Locate the cell with the specified text and output its (x, y) center coordinate. 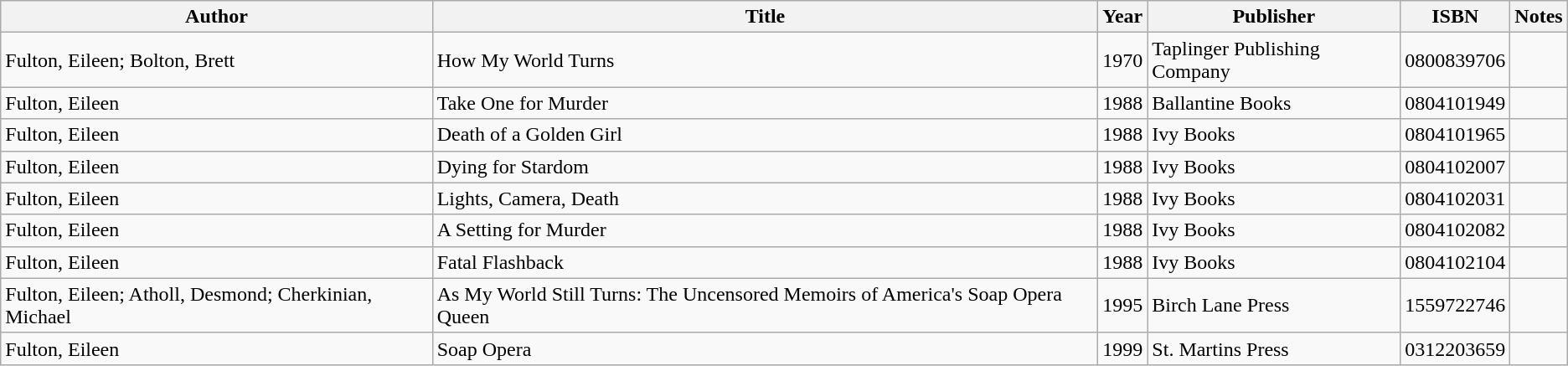
1970 (1122, 60)
Publisher (1274, 17)
Author (216, 17)
Ballantine Books (1274, 103)
Take One for Murder (766, 103)
A Setting for Murder (766, 230)
Lights, Camera, Death (766, 198)
0800839706 (1456, 60)
How My World Turns (766, 60)
Fatal Flashback (766, 262)
Birch Lane Press (1274, 305)
Soap Opera (766, 348)
Dying for Stardom (766, 167)
As My World Still Turns: The Uncensored Memoirs of America's Soap Opera Queen (766, 305)
Year (1122, 17)
0804101949 (1456, 103)
0312203659 (1456, 348)
Death of a Golden Girl (766, 135)
Fulton, Eileen; Bolton, Brett (216, 60)
0804102082 (1456, 230)
Notes (1539, 17)
0804101965 (1456, 135)
St. Martins Press (1274, 348)
1559722746 (1456, 305)
1999 (1122, 348)
0804102031 (1456, 198)
1995 (1122, 305)
Fulton, Eileen; Atholl, Desmond; Cherkinian, Michael (216, 305)
ISBN (1456, 17)
0804102104 (1456, 262)
0804102007 (1456, 167)
Title (766, 17)
Taplinger Publishing Company (1274, 60)
